Pinpoint the cell where the given text exists, returning its (X, Y) midpoint coordinate. 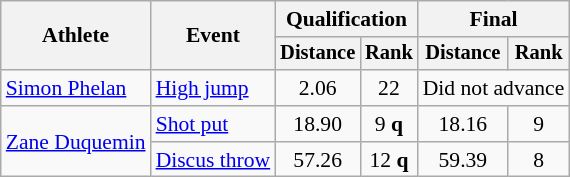
18.90 (318, 124)
18.16 (463, 124)
Shot put (214, 124)
2.06 (318, 88)
Qualification (346, 19)
22 (389, 88)
High jump (214, 88)
Final (494, 19)
Event (214, 36)
9 q (389, 124)
Athlete (76, 36)
Did not advance (494, 88)
Simon Phelan (76, 88)
Zane Duquemin (76, 142)
9 (538, 124)
